Find where the given text appears and provide that cell's center as (X, Y) coordinate. 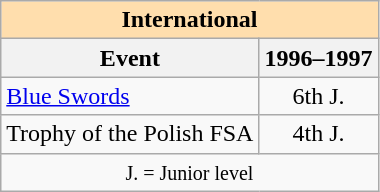
Trophy of the Polish FSA (130, 134)
6th J. (318, 96)
J. = Junior level (190, 172)
International (190, 20)
1996–1997 (318, 58)
Event (130, 58)
4th J. (318, 134)
Blue Swords (130, 96)
